Return [x, y] of the center of cell containing provided text 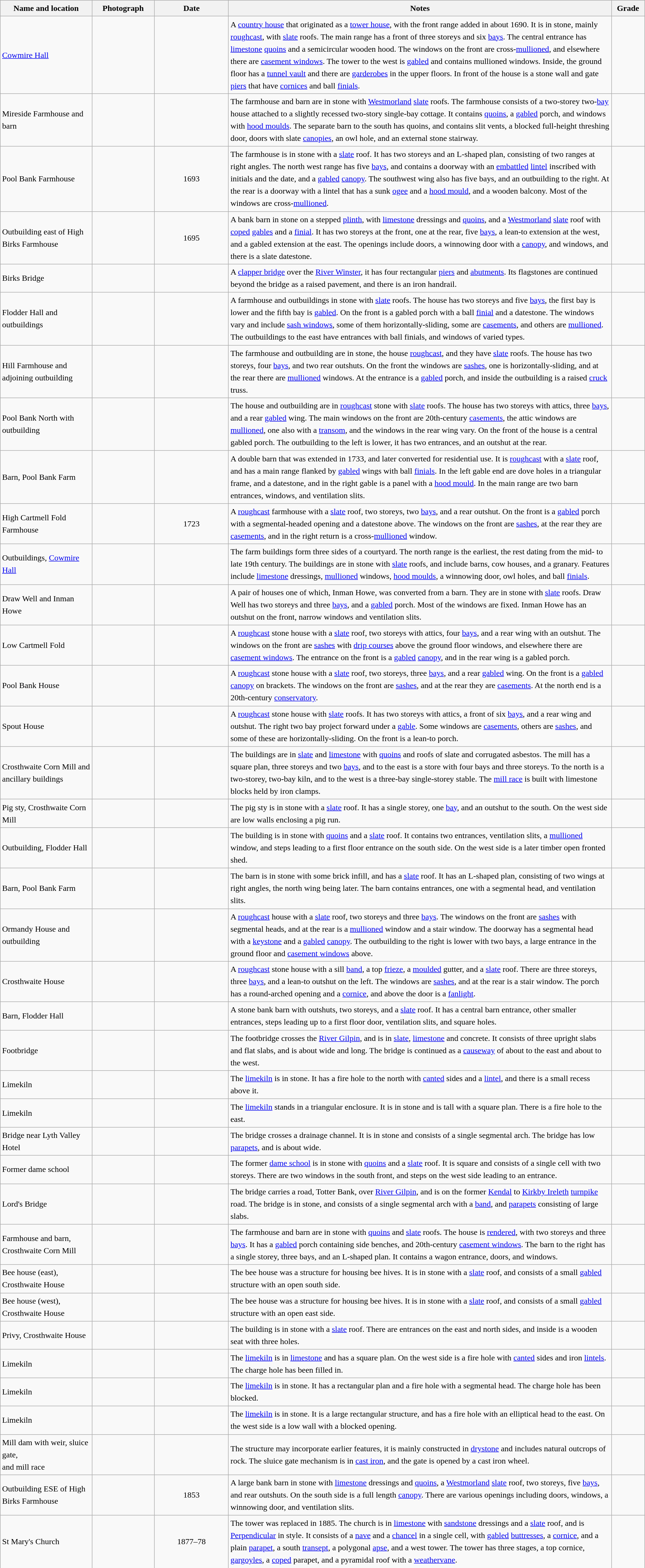
1877–78 [192, 1541]
Crosthwaite House [46, 981]
Pool Bank House [46, 686]
Photograph [123, 8]
Former dame school [46, 1169]
Flodder Hall and outbuildings [46, 318]
St Mary's Church [46, 1541]
1723 [192, 523]
Barn, Flodder Hall [46, 1016]
Outbuilding ESE of High Birks Farmhouse [46, 1495]
Ormandy House and outbuilding [46, 935]
Grade [628, 8]
Lord's Bridge [46, 1204]
Name and location [46, 8]
High Cartmell Fold Farmhouse [46, 523]
Footbridge [46, 1050]
Spout House [46, 726]
1695 [192, 238]
1853 [192, 1495]
Date [192, 8]
Pig sty, Crosthwaite Corn Mill [46, 813]
The limekiln is in stone. It has a fire hole to the north with canted sides and a lintel, and there is a small recess above it. [420, 1085]
Outbuilding, Flodder Hall [46, 848]
1693 [192, 179]
Pool Bank North with outbuilding [46, 424]
Notes [420, 8]
Bee house (east), Crosthwaite House [46, 1279]
Bee house (west), Crosthwaite House [46, 1307]
Privy, Crosthwaite House [46, 1335]
Mill dam with weir, sluice gate,and mill race [46, 1454]
Draw Well and Inman Howe [46, 605]
The limekiln is in stone. It has a rectangular plan and a fire hole with a segmental head. The charge hole has been blocked. [420, 1392]
Outbuilding east of High Birks Farmhouse [46, 238]
Farmhouse and barn,Crosthwaite Corn Mill [46, 1245]
Crosthwaite Corn Mill and ancillary buildings [46, 773]
The limekiln stands in a triangular enclosure. It is in stone and is tall with a square plan. There is a fire hole to the east. [420, 1113]
Low Cartmell Fold [46, 645]
Birks Bridge [46, 278]
Outbuildings, Cowmire Hall [46, 564]
Pool Bank Farmhouse [46, 179]
The bridge crosses a drainage channel. It is in stone and consists of a single segmental arch. The bridge has low parapets, and is about wide. [420, 1141]
Bridge near Lyth Valley Hotel [46, 1141]
Cowmire Hall [46, 55]
Hill Farmhouse and adjoining outbuilding [46, 372]
Mireside Farmhouse and barn [46, 120]
The building is in stone with a slate roof. There are entrances on the east and north sides, and inside is a wooden seat with three holes. [420, 1335]
